Capture the cell that displays the provided text and extract its (x, y) central coordinate. 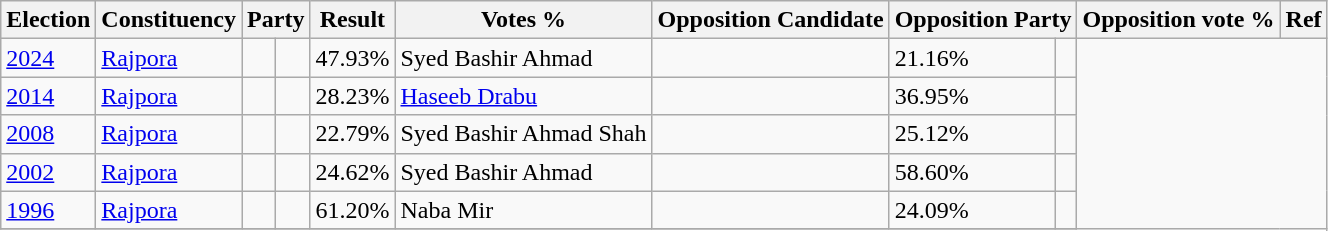
Opposition vote % (1178, 20)
22.79% (352, 134)
28.23% (352, 96)
Ref (1304, 20)
2008 (48, 134)
2024 (48, 58)
1996 (48, 210)
Party (276, 20)
61.20% (352, 210)
Election (48, 20)
25.12% (972, 134)
Naba Mir (524, 210)
Result (352, 20)
2014 (48, 96)
21.16% (972, 58)
2002 (48, 172)
24.09% (972, 210)
Opposition Party (983, 20)
Opposition Candidate (770, 20)
Constituency (169, 20)
47.93% (352, 58)
Syed Bashir Ahmad Shah (524, 134)
36.95% (972, 96)
Votes % (524, 20)
Haseeb Drabu (524, 96)
24.62% (352, 172)
58.60% (972, 172)
